Find where the given text appears and provide that cell's center as [x, y] coordinate. 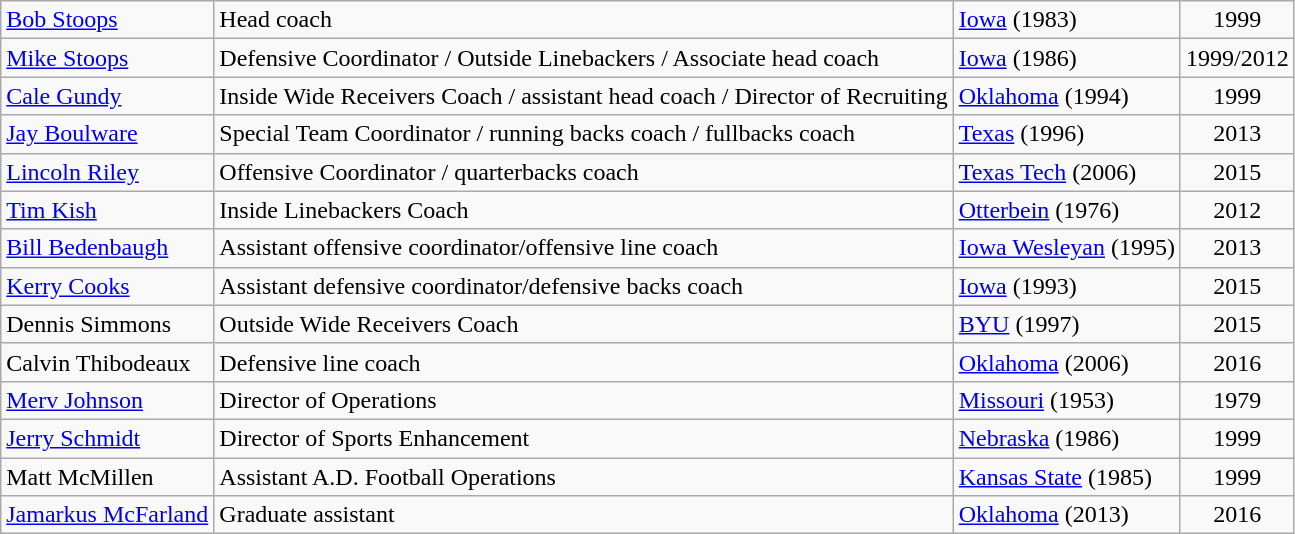
Mike Stoops [108, 58]
Iowa Wesleyan (1995) [1066, 248]
Head coach [584, 20]
Lincoln Riley [108, 172]
Bill Bedenbaugh [108, 248]
Graduate assistant [584, 515]
Oklahoma (2013) [1066, 515]
Bob Stoops [108, 20]
1979 [1237, 400]
Matt McMillen [108, 477]
Oklahoma (1994) [1066, 96]
Defensive Coordinator / Outside Linebackers / Associate head coach [584, 58]
BYU (1997) [1066, 324]
Director of Operations [584, 400]
Oklahoma (2006) [1066, 362]
Otterbein (1976) [1066, 210]
Assistant A.D. Football Operations [584, 477]
Texas Tech (2006) [1066, 172]
Offensive Coordinator / quarterbacks coach [584, 172]
Inside Linebackers Coach [584, 210]
Director of Sports Enhancement [584, 438]
Iowa (1986) [1066, 58]
1999/2012 [1237, 58]
Outside Wide Receivers Coach [584, 324]
Special Team Coordinator / running backs coach / fullbacks coach [584, 134]
Iowa (1993) [1066, 286]
Jay Boulware [108, 134]
Jamarkus McFarland [108, 515]
2012 [1237, 210]
Texas (1996) [1066, 134]
Missouri (1953) [1066, 400]
Kerry Cooks [108, 286]
Iowa (1983) [1066, 20]
Calvin Thibodeaux [108, 362]
Assistant defensive coordinator/defensive backs coach [584, 286]
Jerry Schmidt [108, 438]
Inside Wide Receivers Coach / assistant head coach / Director of Recruiting [584, 96]
Dennis Simmons [108, 324]
Tim Kish [108, 210]
Assistant offensive coordinator/offensive line coach [584, 248]
Nebraska (1986) [1066, 438]
Kansas State (1985) [1066, 477]
Merv Johnson [108, 400]
Cale Gundy [108, 96]
Defensive line coach [584, 362]
